Locate the cell with the specified text and output its (X, Y) center coordinate. 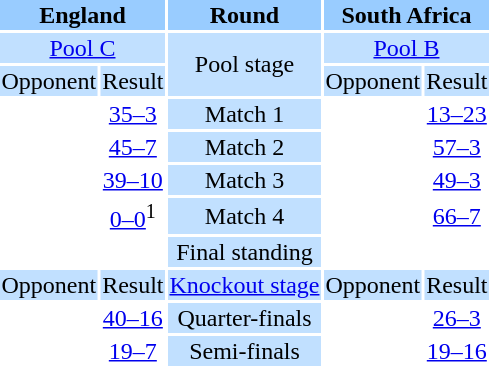
19–7 (133, 351)
35–3 (133, 114)
Match 2 (244, 147)
19–16 (457, 351)
Final standing (244, 252)
Quarter-finals (244, 318)
26–3 (457, 318)
Pool C (82, 48)
England (82, 15)
66–7 (457, 216)
49–3 (457, 180)
Pool B (406, 48)
Pool stage (244, 64)
13–23 (457, 114)
Round (244, 15)
57–3 (457, 147)
South Africa (406, 15)
45–7 (133, 147)
Match 1 (244, 114)
Match 4 (244, 216)
40–16 (133, 318)
Knockout stage (244, 285)
0–01 (133, 216)
Semi-finals (244, 351)
Match 3 (244, 180)
39–10 (133, 180)
